Provide the (x, y) coordinate of the cell's center where the given text is located.  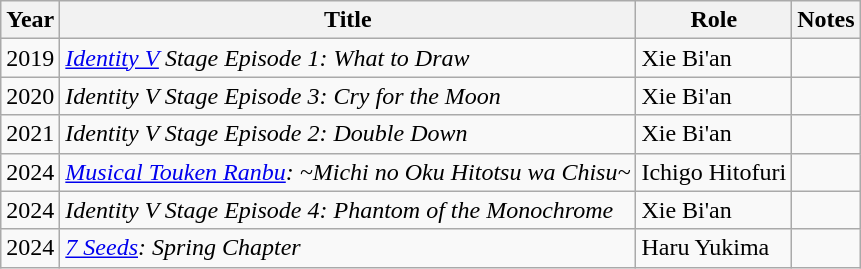
2021 (30, 134)
2020 (30, 96)
Year (30, 20)
Title (348, 20)
Role (714, 20)
Musical Touken Ranbu: ~Michi no Oku Hitotsu wa Chisu~ (348, 172)
Notes (826, 20)
Ichigo Hitofuri (714, 172)
2019 (30, 58)
Identity V Stage Episode 4: Phantom of the Monochrome (348, 210)
7 Seeds: Spring Chapter (348, 248)
Haru Yukima (714, 248)
Identity V Stage Episode 2: Double Down (348, 134)
Identity V Stage Episode 1: What to Draw (348, 58)
Identity V Stage Episode 3: Cry for the Moon (348, 96)
